Output the (x, y) coordinate of the center of the cell containing the given text.  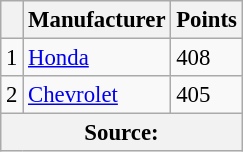
405 (206, 95)
2 (12, 95)
Manufacturer (97, 20)
Source: (122, 133)
1 (12, 58)
Chevrolet (97, 95)
Honda (97, 58)
408 (206, 58)
Points (206, 20)
